From the cell containing the given text, extract its center point as [x, y] coordinate. 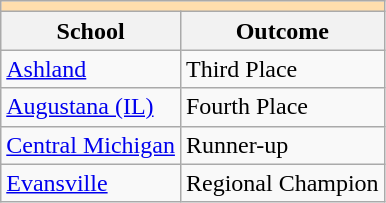
Third Place [282, 69]
Augustana (IL) [91, 107]
Evansville [91, 183]
Central Michigan [91, 145]
School [91, 31]
Outcome [282, 31]
Fourth Place [282, 107]
Runner-up [282, 145]
Regional Champion [282, 183]
Ashland [91, 69]
